Scan for the cell matching the given text and deliver its (x, y) coordinate at center. 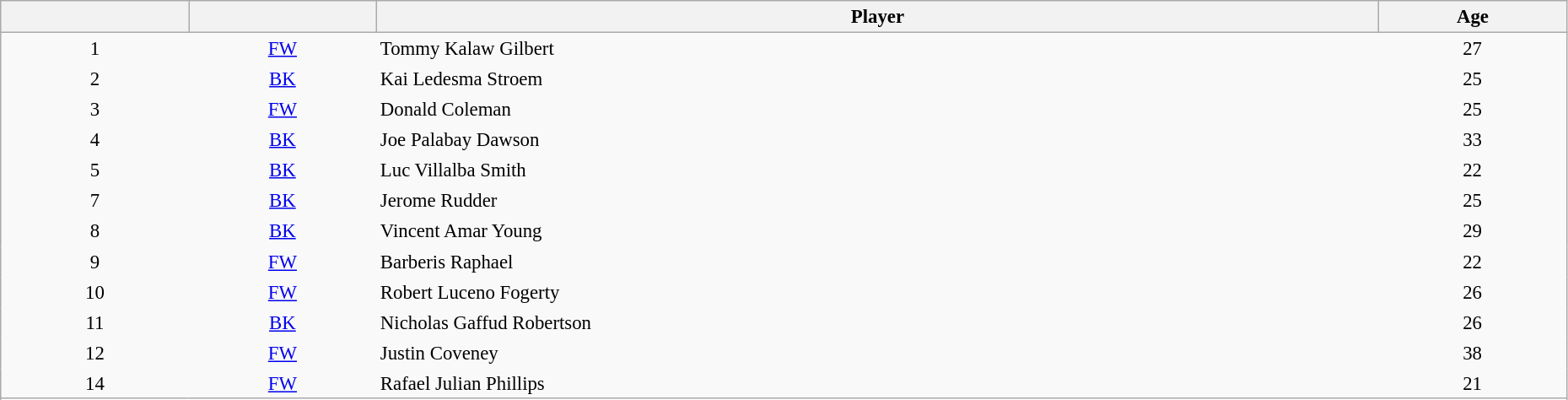
Robert Luceno Fogerty (877, 292)
11 (94, 322)
Rafael Julian Phillips (877, 383)
3 (94, 109)
Joe Palabay Dawson (877, 140)
Vincent Amar Young (877, 231)
10 (94, 292)
33 (1473, 140)
Kai Ledesma Stroem (877, 78)
29 (1473, 231)
21 (1473, 383)
12 (94, 353)
7 (94, 201)
Jerome Rudder (877, 201)
14 (94, 383)
27 (1473, 49)
Age (1473, 17)
Player (877, 17)
Nicholas Gaffud Robertson (877, 322)
38 (1473, 353)
2 (94, 78)
5 (94, 170)
Justin Coveney (877, 353)
Donald Coleman (877, 109)
Luc Villalba Smith (877, 170)
8 (94, 231)
Tommy Kalaw Gilbert (877, 49)
9 (94, 262)
1 (94, 49)
Barberis Raphael (877, 262)
4 (94, 140)
